Determine the (X, Y) coordinate at the center of the cell enclosing the given text.  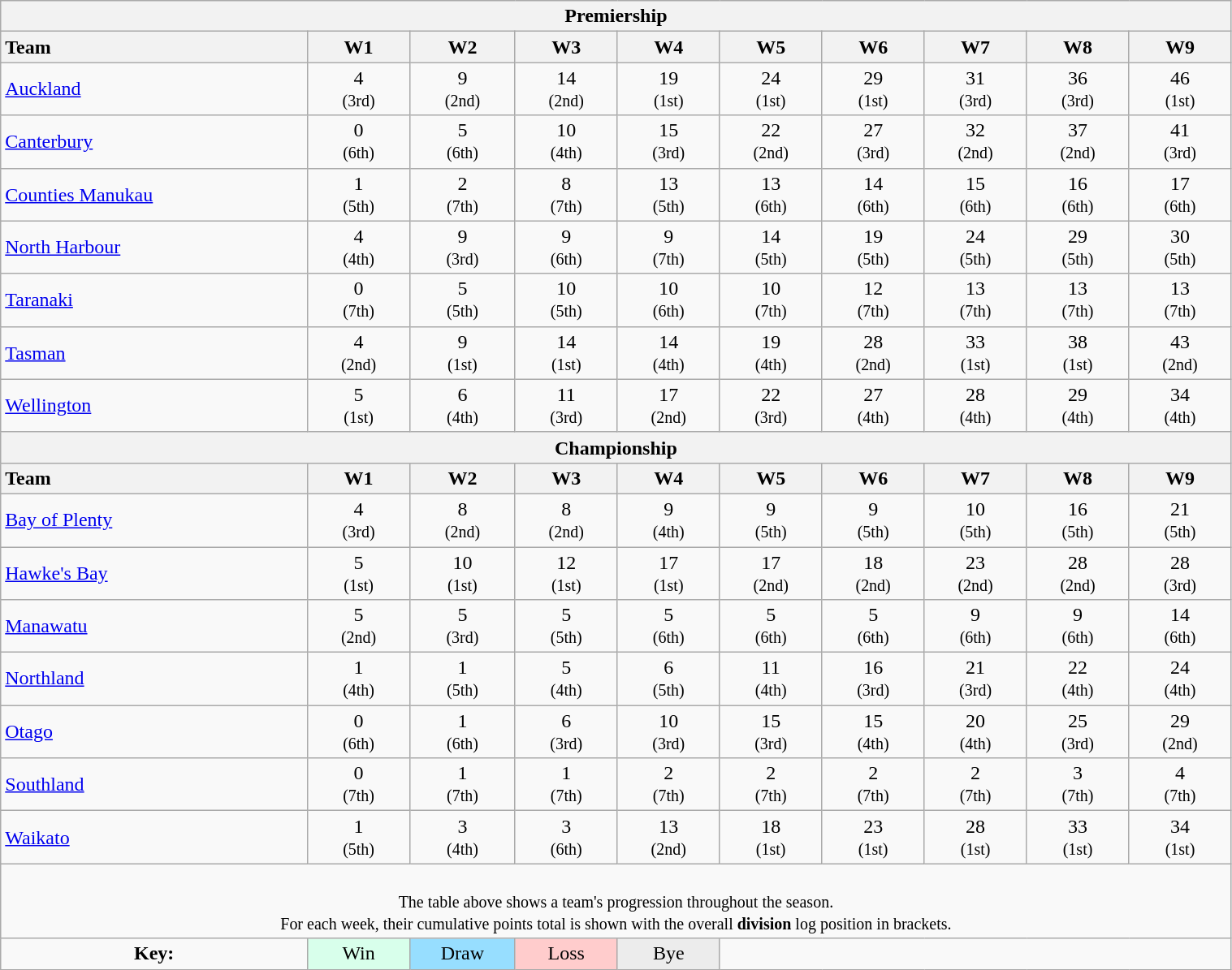
28 (4th) (975, 406)
6 (4th) (463, 406)
1 (6th) (463, 732)
15 (6th) (975, 195)
Canterbury (154, 141)
19 (1st) (668, 89)
Premiership (616, 16)
4 (4th) (359, 247)
11 (4th) (771, 679)
Loss (566, 954)
38 (1st) (1078, 352)
22 (4th) (1078, 679)
3 (6th) (566, 838)
18 (1st) (771, 838)
19 (4th) (771, 352)
27 (4th) (873, 406)
29 (5th) (1078, 247)
10 (6th) (668, 300)
Auckland (154, 89)
3 (7th) (1078, 784)
14 (2nd) (566, 89)
11 (3rd) (566, 406)
Hawke's Bay (154, 573)
15 (4th) (873, 732)
29 (2nd) (1180, 732)
13 (6th) (771, 195)
5 (4th) (566, 679)
Northland (154, 679)
16 (5th) (1078, 519)
16 (6th) (1078, 195)
6 (3rd) (566, 732)
28 (3rd) (1180, 573)
32 (2nd) (975, 141)
34 (1st) (1180, 838)
25 (3rd) (1078, 732)
9 (7th) (668, 247)
Wellington (154, 406)
23 (1st) (873, 838)
41 (3rd) (1180, 141)
9 (2nd) (463, 89)
10 (7th) (771, 300)
Waikato (154, 838)
12 (1st) (566, 573)
12 (7th) (873, 300)
14 (4th) (668, 352)
13 (5th) (668, 195)
Win (359, 954)
Key: (154, 954)
18 (2nd) (873, 573)
19 (5th) (873, 247)
North Harbour (154, 247)
22 (3rd) (771, 406)
13 (2nd) (668, 838)
9 (4th) (668, 519)
Championship (616, 447)
46 (1st) (1180, 89)
36 (3rd) (1078, 89)
3 (4th) (463, 838)
Bye (668, 954)
21 (3rd) (975, 679)
4 (2nd) (359, 352)
20 (4th) (975, 732)
24 (4th) (1180, 679)
16 (3rd) (873, 679)
10 (3rd) (668, 732)
28 (1st) (975, 838)
24 (5th) (975, 247)
29 (1st) (873, 89)
Draw (463, 954)
4 (7th) (1180, 784)
9 (1st) (463, 352)
Manawatu (154, 627)
14 (1st) (566, 352)
Taranaki (154, 300)
5 (3rd) (463, 627)
31 (3rd) (975, 89)
10 (1st) (463, 573)
27 (3rd) (873, 141)
5 (2nd) (359, 627)
Counties Manukau (154, 195)
23 (2nd) (975, 573)
37 (2nd) (1078, 141)
Southland (154, 784)
29 (4th) (1078, 406)
22 (2nd) (771, 141)
Tasman (154, 352)
1 (4th) (359, 679)
Otago (154, 732)
8 (7th) (566, 195)
24 (1st) (771, 89)
Bay of Plenty (154, 519)
17 (6th) (1180, 195)
30 (5th) (1180, 247)
34 (4th) (1180, 406)
21 (5th) (1180, 519)
17 (1st) (668, 573)
14 (5th) (771, 247)
43 (2nd) (1180, 352)
9 (3rd) (463, 247)
6 (5th) (668, 679)
10 (4th) (566, 141)
